Capture the cell that displays the provided text and extract its [x, y] central coordinate. 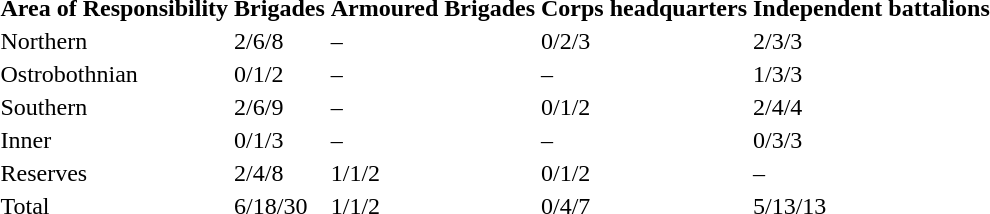
2/6/9 [280, 107]
0/2/3 [644, 41]
1/1/2 [432, 173]
2/4/8 [280, 173]
2/6/8 [280, 41]
0/1/3 [280, 140]
